Capture the cell that displays the provided text and extract its [x, y] central coordinate. 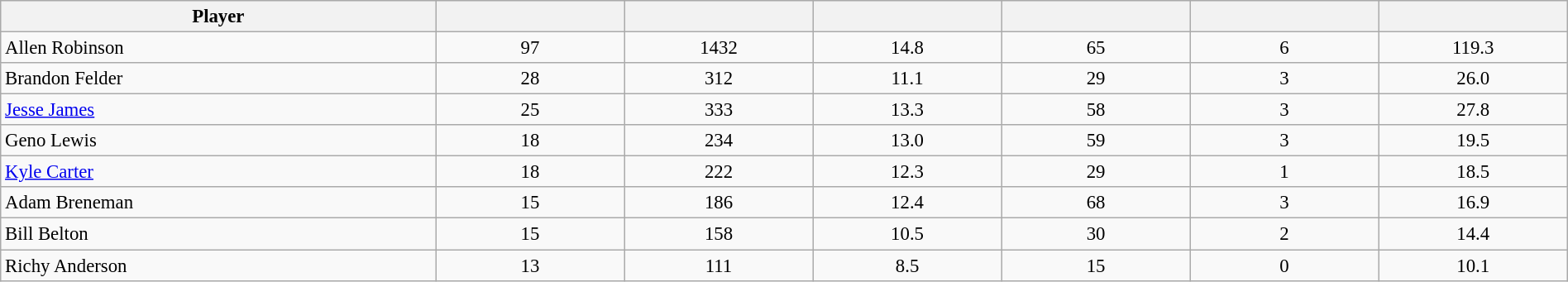
6 [1284, 48]
59 [1096, 141]
68 [1096, 203]
25 [530, 110]
Brandon Felder [218, 79]
97 [530, 48]
158 [719, 234]
Adam Breneman [218, 203]
19.5 [1473, 141]
119.3 [1473, 48]
28 [530, 79]
2 [1284, 234]
312 [719, 79]
26.0 [1473, 79]
65 [1096, 48]
222 [719, 172]
234 [719, 141]
14.8 [907, 48]
Geno Lewis [218, 141]
333 [719, 110]
111 [719, 265]
11.1 [907, 79]
10.5 [907, 234]
13.3 [907, 110]
Kyle Carter [218, 172]
27.8 [1473, 110]
1432 [719, 48]
13.0 [907, 141]
Player [218, 17]
58 [1096, 110]
14.4 [1473, 234]
8.5 [907, 265]
13 [530, 265]
30 [1096, 234]
0 [1284, 265]
16.9 [1473, 203]
Richy Anderson [218, 265]
10.1 [1473, 265]
1 [1284, 172]
Allen Robinson [218, 48]
12.3 [907, 172]
Bill Belton [218, 234]
12.4 [907, 203]
186 [719, 203]
18.5 [1473, 172]
Jesse James [218, 110]
